Return the (X, Y) coordinate for the center point of the cell that contains the specified text.  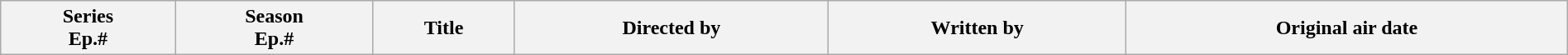
Directed by (672, 28)
Written by (978, 28)
Original air date (1347, 28)
SeriesEp.# (88, 28)
SeasonEp.# (275, 28)
Title (443, 28)
